Detect which cell encompasses the target text, then output its (X, Y) center coordinate. 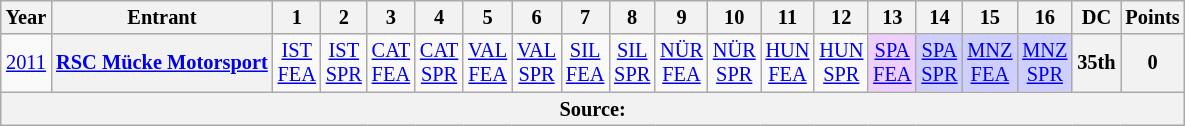
SILFEA (585, 63)
7 (585, 17)
HUNSPR (841, 63)
CATSPR (439, 63)
6 (536, 17)
NÜRSPR (734, 63)
SPASPR (939, 63)
8 (632, 17)
5 (488, 17)
CATFEA (391, 63)
DC (1096, 17)
3 (391, 17)
2011 (26, 63)
13 (892, 17)
12 (841, 17)
SILSPR (632, 63)
35th (1096, 63)
1 (297, 17)
Points (1153, 17)
VALSPR (536, 63)
MNZSPR (1044, 63)
2 (344, 17)
VALFEA (488, 63)
RSC Mücke Motorsport (162, 63)
Source: (593, 109)
ISTFEA (297, 63)
11 (788, 17)
HUNFEA (788, 63)
10 (734, 17)
Year (26, 17)
SPAFEA (892, 63)
4 (439, 17)
MNZFEA (990, 63)
16 (1044, 17)
9 (682, 17)
0 (1153, 63)
15 (990, 17)
ISTSPR (344, 63)
14 (939, 17)
NÜRFEA (682, 63)
Entrant (162, 17)
